Return (x, y) of the center of cell containing provided text 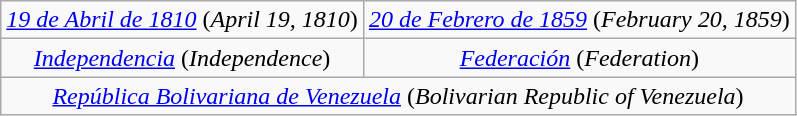
20 de Febrero de 1859 (February 20, 1859) (579, 20)
República Bolivariana de Venezuela (Bolivarian Republic of Venezuela) (398, 96)
Independencia (Independence) (182, 58)
Federación (Federation) (579, 58)
19 de Abril de 1810 (April 19, 1810) (182, 20)
